Identify which cell holds the provided text, then report its [X, Y] central coordinate. 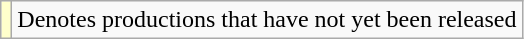
Denotes productions that have not yet been released [267, 20]
